Extract the [X, Y] coordinate from the center of the cell holding the provided text.  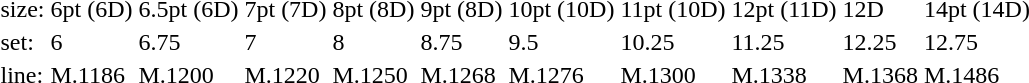
7 [286, 42]
6.75 [188, 42]
6 [92, 42]
12.25 [880, 42]
8.75 [462, 42]
11.25 [784, 42]
9.5 [562, 42]
10.25 [673, 42]
8 [374, 42]
